Find where the given text appears and provide that cell's center as [x, y] coordinate. 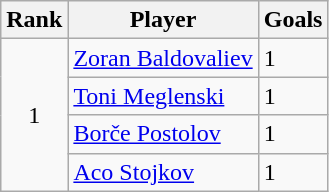
Toni Meglenski [163, 96]
Rank [34, 20]
Player [163, 20]
Borče Postolov [163, 134]
Zoran Baldovaliev [163, 58]
Goals [293, 20]
Aco Stojkov [163, 172]
